Find where the given text appears and provide that cell's center as [x, y] coordinate. 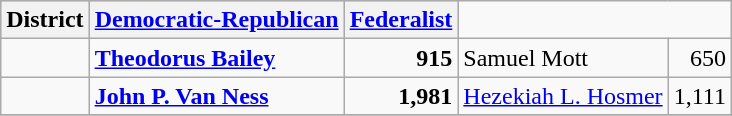
John P. Van Ness [216, 96]
Democratic-Republican [216, 20]
Federalist [401, 20]
Samuel Mott [563, 58]
1,111 [700, 96]
District [45, 20]
915 [401, 58]
Theodorus Bailey [216, 58]
Hezekiah L. Hosmer [563, 96]
1,981 [401, 96]
650 [700, 58]
